Extract the [x, y] coordinate from the center of the cell holding the provided text.  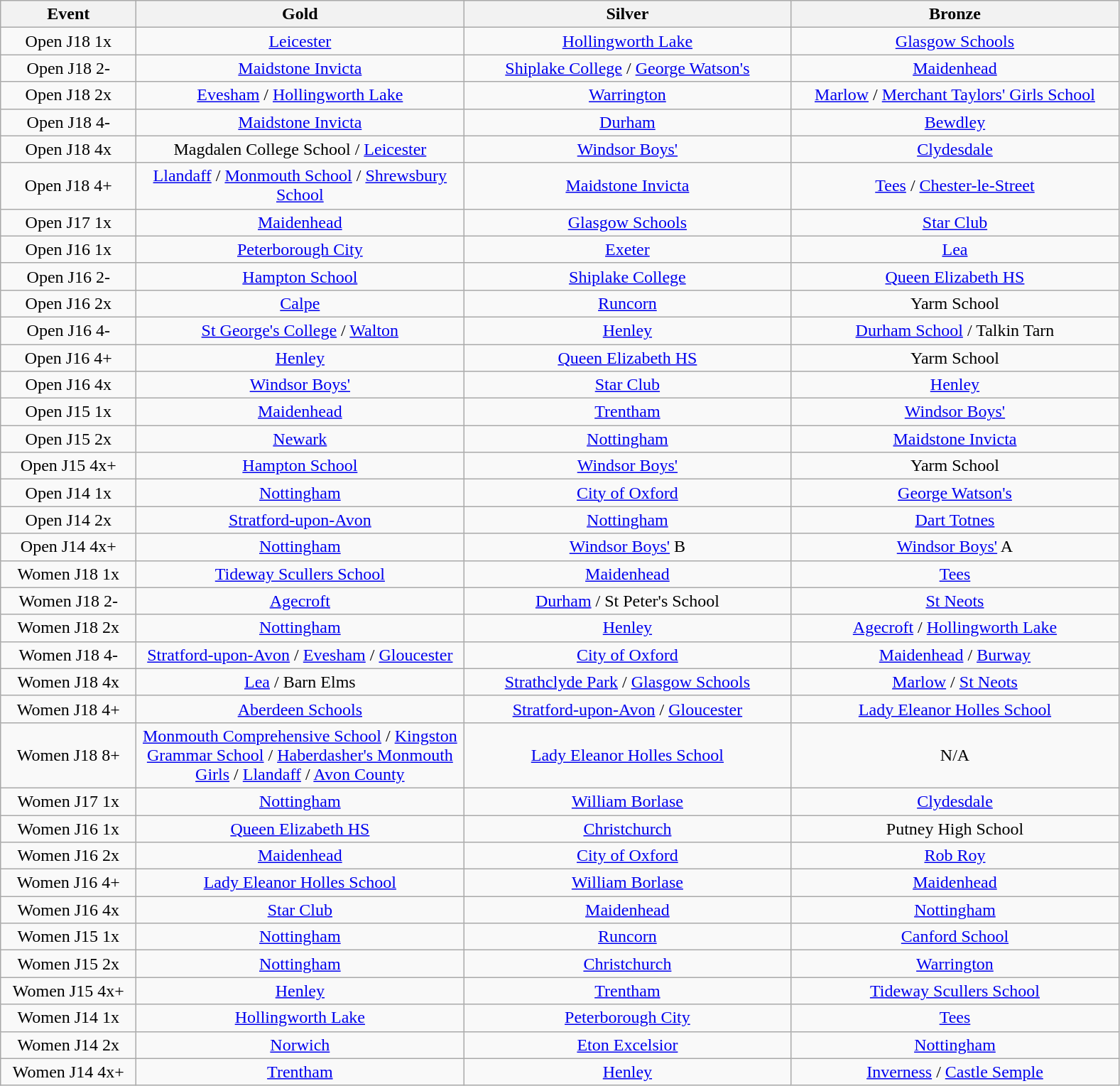
St Neots [955, 601]
Open J16 4+ [68, 357]
Open J18 4+ [68, 186]
Agecroft [300, 601]
George Watson's [955, 493]
Stratford-upon-Avon [300, 520]
Women J18 4x [68, 682]
Aberdeen Schools [300, 709]
Event [68, 14]
Women J17 1x [68, 801]
Lea / Barn Elms [300, 682]
Open J18 4- [68, 122]
Rob Roy [955, 856]
Open J14 2x [68, 520]
Open J14 4x+ [68, 547]
Open J16 2x [68, 303]
Open J15 1x [68, 412]
Stratford-upon-Avon / Evesham / Gloucester [300, 655]
Windsor Boys' A [955, 547]
Windsor Boys' B [628, 547]
Open J18 4x [68, 149]
Women J18 8+ [68, 755]
Bronze [955, 14]
Women J14 1x [68, 1018]
Open J16 1x [68, 249]
Open J15 2x [68, 439]
Marlow / Merchant Taylors' Girls School [955, 95]
Strathclyde Park / Glasgow Schools [628, 682]
Llandaff / Monmouth School / Shrewsbury School [300, 186]
Newark [300, 439]
Canford School [955, 937]
Calpe [300, 303]
N/A [955, 755]
Open J16 4- [68, 330]
Tees / Chester-le-Street [955, 186]
Women J14 4x+ [68, 1072]
Lea [955, 249]
Monmouth Comprehensive School / Kingston Grammar School / Haberdasher's Monmouth Girls / Llandaff / Avon County [300, 755]
Gold [300, 14]
Open J18 2- [68, 68]
Women J16 1x [68, 829]
Putney High School [955, 829]
Women J16 4+ [68, 883]
Norwich [300, 1045]
Eton Excelsior [628, 1045]
Women J14 2x [68, 1045]
Magdalen College School / Leicester [300, 149]
Women J18 2- [68, 601]
Shiplake College / George Watson's [628, 68]
Open J15 4x+ [68, 466]
Marlow / St Neots [955, 682]
Women J15 2x [68, 964]
Agecroft / Hollingworth Lake [955, 628]
Durham / St Peter's School [628, 601]
Open J18 2x [68, 95]
Women J16 2x [68, 856]
Women J18 2x [68, 628]
Women J15 1x [68, 937]
Open J16 2- [68, 276]
Durham [628, 122]
Silver [628, 14]
Stratford-upon-Avon / Gloucester [628, 709]
Open J17 1x [68, 222]
Open J18 1x [68, 41]
Maidenhead / Burway [955, 655]
Bewdley [955, 122]
Shiplake College [628, 276]
Women J18 4- [68, 655]
Exeter [628, 249]
Durham School / Talkin Tarn [955, 330]
Inverness / Castle Semple [955, 1072]
Open J16 4x [68, 385]
Open J14 1x [68, 493]
Women J18 4+ [68, 709]
Evesham / Hollingworth Lake [300, 95]
Women J16 4x [68, 910]
Women J18 1x [68, 574]
Dart Totnes [955, 520]
St George's College / Walton [300, 330]
Women J15 4x+ [68, 991]
Leicester [300, 41]
